Extract the [X, Y] coordinate from the center of the cell holding the provided text.  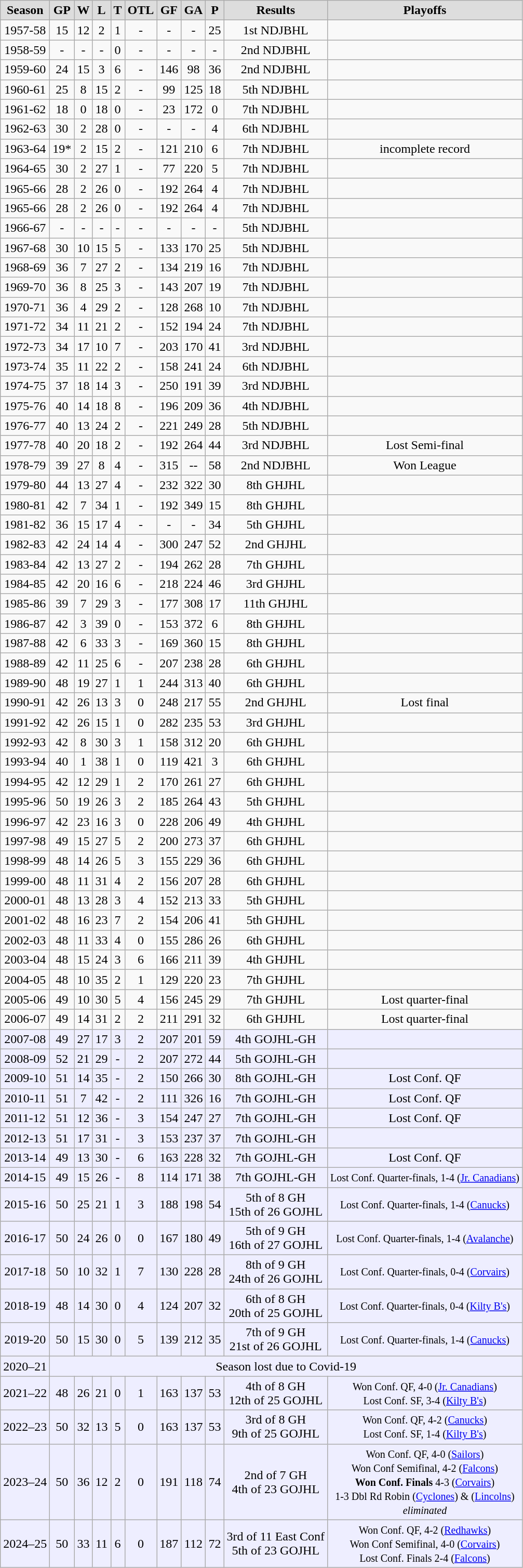
1996-97 [25, 821]
172 [193, 109]
11th GHJHL [275, 604]
7th of 9 GH21st of 26 GOJHL [275, 1340]
224 [193, 584]
Lost Conf. Quarter-finals, 0-4 (Kilty B's) [425, 1306]
166 [169, 960]
272 [193, 1059]
98 [193, 70]
2022–23 [25, 1427]
1988-89 [25, 663]
2011-12 [25, 1118]
1978-79 [25, 465]
421 [193, 762]
GF [169, 10]
210 [193, 149]
2019-20 [25, 1340]
5th of 9 GH16th of 27 GOJHL [275, 1238]
L [102, 10]
188 [169, 1204]
1994-95 [25, 782]
2006-07 [25, 1019]
1990-91 [25, 703]
308 [193, 604]
232 [169, 485]
112 [193, 1544]
1968-69 [25, 268]
Season [25, 10]
2015-16 [25, 1204]
349 [193, 505]
Won Conf. QF, 4-0 (Sailors)Won Conf Semifinal, 4-2 (Falcons)Won Conf. Finals 4-3 (Corvairs)1-3 Dbl Rd Robin (Cyclones) & (Lincolns)eliminated [425, 1482]
1964-65 [25, 168]
2002-03 [25, 940]
313 [193, 683]
2004-05 [25, 980]
4th NDJBHL [275, 406]
Won Conf. QF, 4-2 (Redhawks)Won Conf Semifinal, 4-0 (Corvairs)Lost Conf. Finals 2-4 (Falcons) [425, 1544]
1980-81 [25, 505]
1959-60 [25, 70]
2005-06 [25, 999]
180 [193, 1238]
1967-68 [25, 248]
1966-67 [25, 228]
187 [169, 1544]
1976-77 [25, 426]
167 [169, 1238]
8th of 9 GH24th of 26 GOJHL [275, 1272]
2009-10 [25, 1078]
169 [169, 643]
1999-00 [25, 881]
5th of 8 GH15th of 26 GOJHL [275, 1204]
139 [169, 1340]
54 [215, 1204]
1986-87 [25, 624]
1958-59 [25, 50]
incomplete record [425, 149]
2001-02 [25, 920]
291 [193, 1019]
T [117, 10]
Won Conf. QF, 4-0 (Jr. Canadians)Lost Conf. SF, 3-4 (Kilty B's) [425, 1393]
372 [193, 624]
219 [193, 268]
77 [169, 168]
198 [193, 1204]
268 [193, 307]
237 [193, 1138]
128 [169, 307]
217 [193, 703]
2007-08 [25, 1039]
59 [215, 1039]
185 [169, 801]
1985-86 [25, 604]
Lost Conf. Quarter-finals, 0-4 (Corvairs) [425, 1272]
99 [169, 89]
2003-04 [25, 960]
46 [215, 584]
261 [193, 782]
2021–22 [25, 1393]
200 [169, 841]
262 [193, 564]
2024–25 [25, 1544]
P [215, 10]
360 [193, 643]
315 [169, 465]
-- [193, 465]
250 [169, 386]
322 [193, 485]
213 [193, 901]
133 [169, 248]
1984-85 [25, 584]
150 [169, 1078]
212 [193, 1340]
43 [215, 801]
1977-78 [25, 445]
146 [169, 70]
1963-64 [25, 149]
1969-70 [25, 287]
1957-58 [25, 30]
1960-61 [25, 89]
118 [193, 1482]
Lost Conf. Quarter-finals, 1-4 (Jr. Canadians) [425, 1177]
1961-62 [25, 109]
130 [169, 1272]
6th of 8 GH20th of 25 GOJHL [275, 1306]
249 [193, 426]
3rd of 11 East Conf5th of 23 GOJHL [275, 1544]
273 [193, 841]
5th GOJHL-GH [275, 1059]
OTL [141, 10]
2018-19 [25, 1306]
1993-94 [25, 762]
1971-72 [25, 327]
1973-74 [25, 366]
58 [215, 465]
245 [193, 999]
1972-73 [25, 347]
22 [102, 366]
119 [169, 762]
1991-92 [25, 722]
Playoffs [425, 10]
143 [169, 287]
282 [169, 722]
241 [193, 366]
218 [169, 584]
1970-71 [25, 307]
8th GOJHL-GH [275, 1078]
1962-63 [25, 129]
4th GOJHL-GH [275, 1039]
1982-83 [25, 544]
GP [62, 10]
114 [169, 1177]
1st NDJBHL [275, 30]
125 [193, 89]
1981-82 [25, 524]
Won Conf. QF, 4-2 (Canucks)Lost Conf. SF, 1-4 (Kilty B's) [425, 1427]
2016-17 [25, 1238]
248 [169, 703]
312 [193, 742]
300 [169, 544]
1974-75 [25, 386]
Lost Conf. Quarter-finals, 1-4 (Avalanche) [425, 1238]
19* [62, 149]
Results [275, 10]
326 [193, 1098]
235 [193, 722]
1998-99 [25, 861]
2008-09 [25, 1059]
177 [169, 604]
244 [169, 683]
74 [215, 1482]
209 [193, 406]
238 [193, 663]
2nd of 7 GH4th of 23 GOJHL [275, 1482]
1987-88 [25, 643]
1989-90 [25, 683]
2014-15 [25, 1177]
Lost Semi-final [425, 445]
196 [169, 406]
4th of 8 GH12th of 25 GOJHL [275, 1393]
55 [215, 703]
2012-13 [25, 1138]
201 [193, 1039]
1995-96 [25, 801]
111 [169, 1098]
266 [193, 1078]
2000-01 [25, 901]
W [83, 10]
124 [169, 1306]
134 [169, 268]
121 [169, 149]
229 [193, 861]
1983-84 [25, 564]
Lost final [425, 703]
1979-80 [25, 485]
203 [169, 347]
2023–24 [25, 1482]
129 [169, 980]
1997-98 [25, 841]
Won League [425, 465]
72 [215, 1544]
1975-76 [25, 406]
1992-93 [25, 742]
2010-11 [25, 1098]
Season lost due to Covid-19 [286, 1366]
3rd of 8 GH9th of 25 GOJHL [275, 1427]
2020–21 [25, 1366]
2013-14 [25, 1157]
GA [193, 10]
171 [193, 1177]
286 [193, 940]
221 [169, 426]
2017-18 [25, 1272]
